Identify which cell holds the provided text, then report its (X, Y) central coordinate. 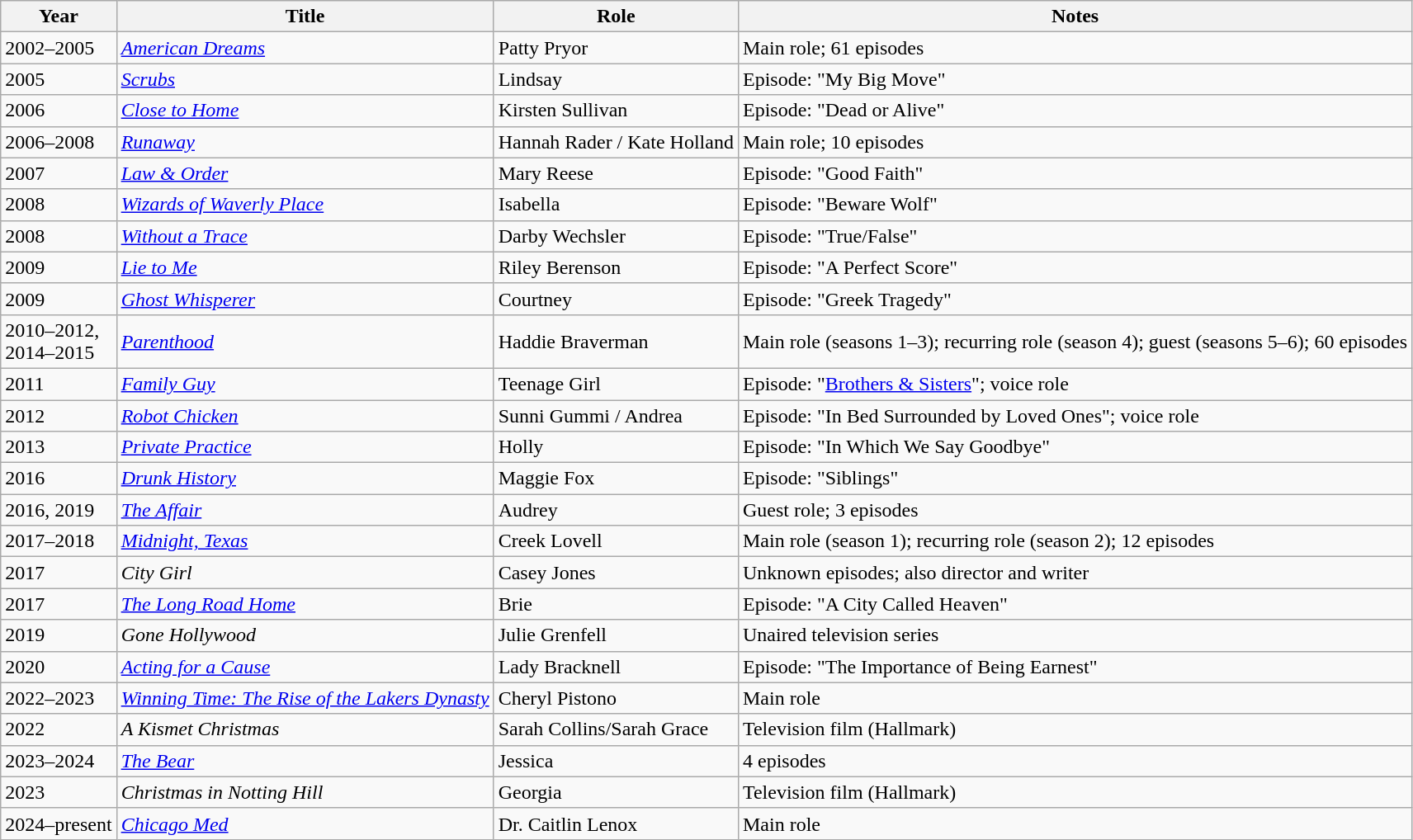
Hannah Rader / Kate Holland (616, 142)
Jessica (616, 761)
2024–present (59, 823)
Main role; 61 episodes (1075, 48)
Episode: "A City Called Heaven" (1075, 604)
Kirsten Sullivan (616, 111)
Courtney (616, 299)
2022–2023 (59, 698)
Without a Trace (305, 236)
American Dreams (305, 48)
Casey Jones (616, 573)
Creek Lovell (616, 541)
Julie Grenfell (616, 635)
Main role (season 1); recurring role (season 2); 12 episodes (1075, 541)
Episode: "A Perfect Score" (1075, 267)
2010–2012,2014–2015 (59, 342)
Title (305, 17)
2007 (59, 173)
Lindsay (616, 79)
Episode: "My Big Move" (1075, 79)
Episode: "Greek Tragedy" (1075, 299)
Parenthood (305, 342)
The Long Road Home (305, 604)
Episode: "True/False" (1075, 236)
2023–2024 (59, 761)
2011 (59, 384)
Georgia (616, 792)
2016, 2019 (59, 510)
Runaway (305, 142)
Unaired television series (1075, 635)
2006 (59, 111)
Gone Hollywood (305, 635)
Law & Order (305, 173)
Main role; 10 episodes (1075, 142)
2022 (59, 729)
Episode: "In Which We Say Goodbye" (1075, 447)
Lady Bracknell (616, 667)
2023 (59, 792)
Unknown episodes; also director and writer (1075, 573)
Darby Wechsler (616, 236)
Main role (seasons 1–3); recurring role (season 4); guest (seasons 5–6); 60 episodes (1075, 342)
Teenage Girl (616, 384)
Brie (616, 604)
Episode: "Beware Wolf" (1075, 205)
Robot Chicken (305, 415)
Mary Reese (616, 173)
Year (59, 17)
Lie to Me (305, 267)
4 episodes (1075, 761)
2006–2008 (59, 142)
Episode: "In Bed Surrounded by Loved Ones"; voice role (1075, 415)
Episode: "Brothers & Sisters"; voice role (1075, 384)
Winning Time: The Rise of the Lakers Dynasty (305, 698)
A Kismet Christmas (305, 729)
Holly (616, 447)
Scrubs (305, 79)
Notes (1075, 17)
Role (616, 17)
Cheryl Pistono (616, 698)
Maggie Fox (616, 479)
The Affair (305, 510)
Riley Berenson (616, 267)
Acting for a Cause (305, 667)
Close to Home (305, 111)
2013 (59, 447)
2016 (59, 479)
Episode: "The Importance of Being Earnest" (1075, 667)
Chicago Med (305, 823)
City Girl (305, 573)
Family Guy (305, 384)
Ghost Whisperer (305, 299)
Guest role; 3 episodes (1075, 510)
Episode: "Siblings" (1075, 479)
2017–2018 (59, 541)
2012 (59, 415)
Wizards of Waverly Place (305, 205)
2005 (59, 79)
The Bear (305, 761)
2019 (59, 635)
Audrey (616, 510)
Drunk History (305, 479)
Isabella (616, 205)
Sarah Collins/Sarah Grace (616, 729)
Episode: "Dead or Alive" (1075, 111)
Sunni Gummi / Andrea (616, 415)
2020 (59, 667)
Patty Pryor (616, 48)
Midnight, Texas (305, 541)
Private Practice (305, 447)
Episode: "Good Faith" (1075, 173)
Haddie Braverman (616, 342)
Dr. Caitlin Lenox (616, 823)
Christmas in Notting Hill (305, 792)
2002–2005 (59, 48)
